From the cell containing the given text, extract its center point as [X, Y] coordinate. 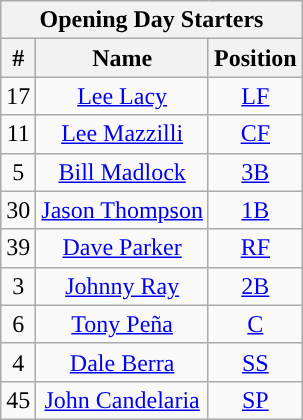
Dave Parker [122, 248]
4 [18, 362]
1B [255, 210]
SS [255, 362]
LF [255, 96]
John Candelaria [122, 400]
30 [18, 210]
45 [18, 400]
CF [255, 134]
Opening Day Starters [152, 20]
Lee Mazzilli [122, 134]
Position [255, 58]
Dale Berra [122, 362]
39 [18, 248]
11 [18, 134]
Lee Lacy [122, 96]
C [255, 324]
2B [255, 286]
Jason Thompson [122, 210]
5 [18, 172]
3B [255, 172]
Bill Madlock [122, 172]
Johnny Ray [122, 286]
17 [18, 96]
3 [18, 286]
6 [18, 324]
# [18, 58]
Name [122, 58]
RF [255, 248]
Tony Peña [122, 324]
SP [255, 400]
